Locate the cell with the specified text and output its [x, y] center coordinate. 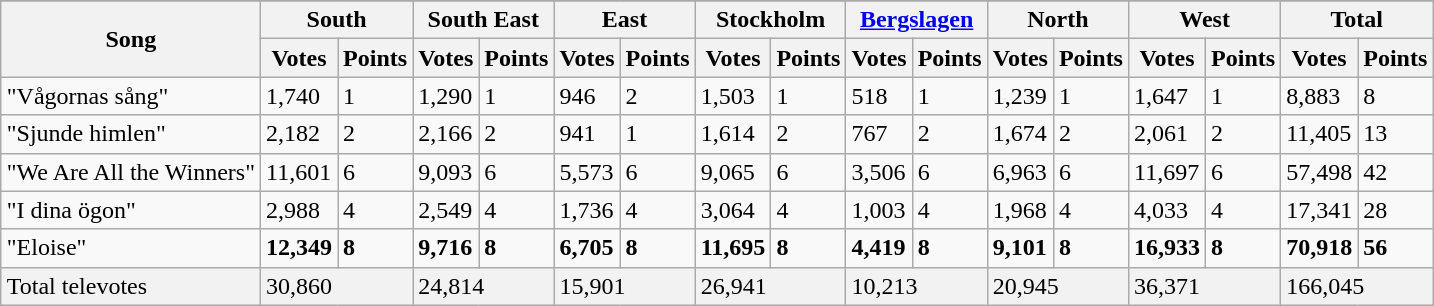
2,166 [446, 134]
North [1058, 20]
518 [879, 96]
28 [1396, 210]
767 [879, 134]
9,065 [733, 172]
Bergslagen [916, 20]
70,918 [1320, 248]
15,901 [624, 286]
East [624, 20]
9,716 [446, 248]
"Eloise" [130, 248]
1,290 [446, 96]
1,740 [300, 96]
2,988 [300, 210]
2,061 [1166, 134]
4,033 [1166, 210]
South East [484, 20]
6,963 [1020, 172]
11,697 [1166, 172]
1,968 [1020, 210]
13 [1396, 134]
9,093 [446, 172]
Stockholm [770, 20]
17,341 [1320, 210]
Total televotes [130, 286]
24,814 [484, 286]
"Vågornas sång" [130, 96]
3,506 [879, 172]
10,213 [916, 286]
West [1204, 20]
946 [587, 96]
3,064 [733, 210]
12,349 [300, 248]
1,003 [879, 210]
5,573 [587, 172]
1,647 [1166, 96]
1,503 [733, 96]
30,860 [337, 286]
26,941 [770, 286]
42 [1396, 172]
1,614 [733, 134]
57,498 [1320, 172]
4,419 [879, 248]
16,933 [1166, 248]
166,045 [1357, 286]
11,405 [1320, 134]
8,883 [1320, 96]
36,371 [1204, 286]
"I dina ögon" [130, 210]
941 [587, 134]
2,182 [300, 134]
Total [1357, 20]
1,674 [1020, 134]
56 [1396, 248]
20,945 [1058, 286]
1,239 [1020, 96]
6,705 [587, 248]
11,601 [300, 172]
9,101 [1020, 248]
11,695 [733, 248]
Song [130, 39]
1,736 [587, 210]
South [337, 20]
"We Are All the Winners" [130, 172]
2,549 [446, 210]
"Sjunde himlen" [130, 134]
